Find where the given text appears and provide that cell's center as (X, Y) coordinate. 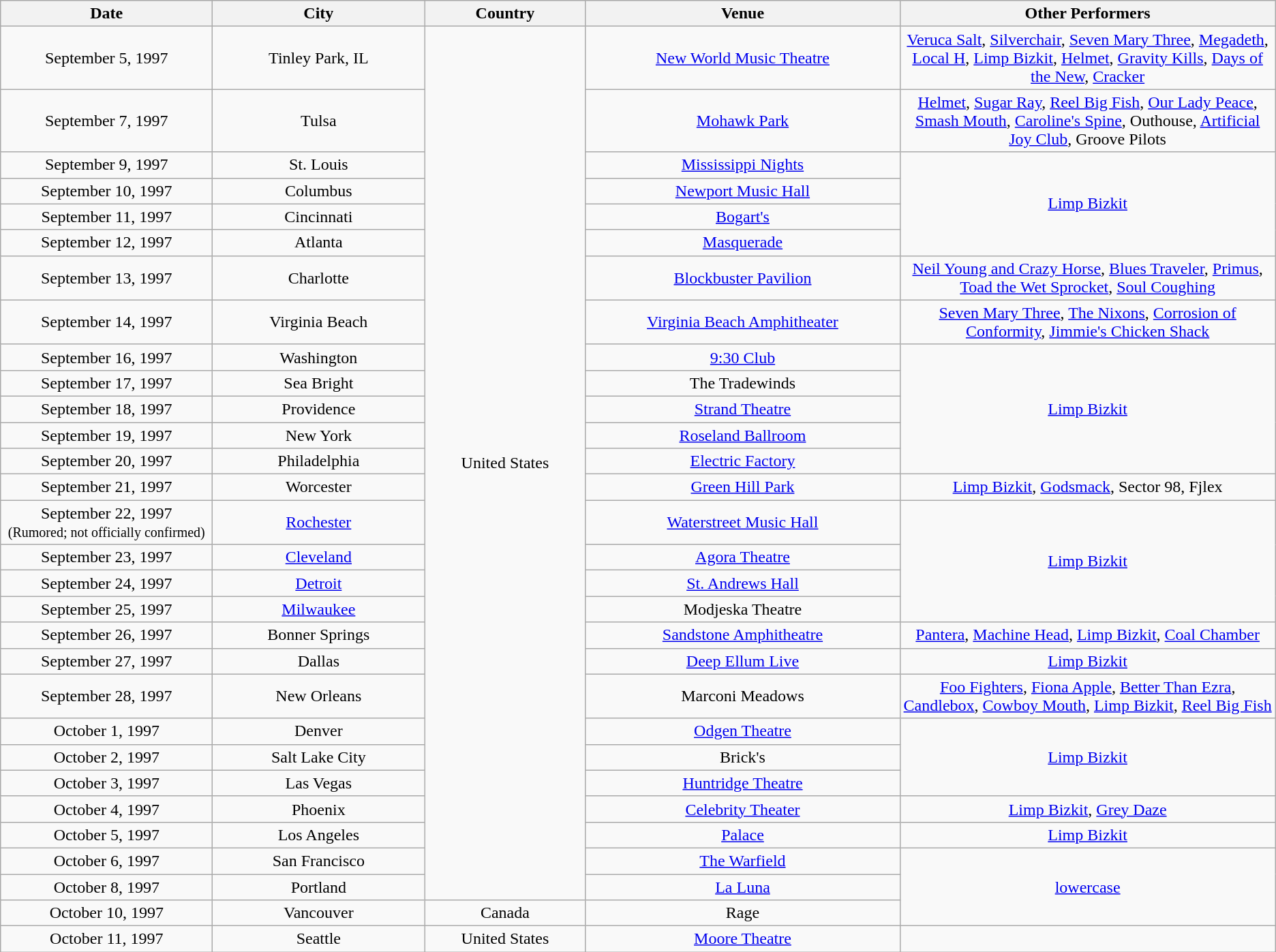
Helmet, Sugar Ray, Reel Big Fish, Our Lady Peace, Smash Mouth, Caroline's Spine, Outhouse, Artificial Joy Club, Groove Pilots (1088, 121)
Columbus (319, 191)
September 19, 1997 (106, 435)
Mississippi Nights (743, 165)
Mohawk Park (743, 121)
Rochester (319, 522)
St. Andrews Hall (743, 583)
Los Angeles (319, 835)
Rage (743, 913)
Moore Theatre (743, 939)
Agora Theatre (743, 557)
Sea Bright (319, 383)
Blockbuster Pavilion (743, 278)
Odgen Theatre (743, 731)
New World Music Theatre (743, 58)
Limp Bizkit, Grey Daze (1088, 809)
September 7, 1997 (106, 121)
Bogart's (743, 217)
Canada (505, 913)
Detroit (319, 583)
Palace (743, 835)
October 5, 1997 (106, 835)
October 2, 1997 (106, 757)
October 4, 1997 (106, 809)
Waterstreet Music Hall (743, 522)
Veruca Salt, Silverchair, Seven Mary Three, Megadeth, Local H, Limp Bizkit, Helmet, Gravity Kills, Days of the New, Cracker (1088, 58)
Vancouver (319, 913)
Phoenix (319, 809)
Foo Fighters, Fiona Apple, Better Than Ezra, Candlebox, Cowboy Mouth, Limp Bizkit, Reel Big Fish (1088, 696)
The Tradewinds (743, 383)
Modjeska Theatre (743, 609)
September 5, 1997 (106, 58)
Newport Music Hall (743, 191)
October 1, 1997 (106, 731)
September 9, 1997 (106, 165)
Other Performers (1088, 14)
September 20, 1997 (106, 461)
Masquerade (743, 243)
Brick's (743, 757)
Dallas (319, 661)
Virginia Beach Amphitheater (743, 322)
Washington (319, 357)
October 6, 1997 (106, 861)
September 24, 1997 (106, 583)
September 21, 1997 (106, 487)
Seattle (319, 939)
Cleveland (319, 557)
Marconi Meadows (743, 696)
September 26, 1997 (106, 635)
Limp Bizkit, Godsmack, Sector 98, Fjlex (1088, 487)
September 27, 1997 (106, 661)
Virginia Beach (319, 322)
Atlanta (319, 243)
Philadelphia (319, 461)
Charlotte (319, 278)
September 13, 1997 (106, 278)
September 10, 1997 (106, 191)
Portland (319, 887)
Denver (319, 731)
Worcester (319, 487)
Milwaukee (319, 609)
Salt Lake City (319, 757)
Tinley Park, IL (319, 58)
Bonner Springs (319, 635)
October 10, 1997 (106, 913)
La Luna (743, 887)
October 8, 1997 (106, 887)
September 25, 1997 (106, 609)
Electric Factory (743, 461)
Celebrity Theater (743, 809)
New Orleans (319, 696)
Deep Ellum Live (743, 661)
September 17, 1997 (106, 383)
October 11, 1997 (106, 939)
September 22, 1997(Rumored; not officially confirmed) (106, 522)
The Warfield (743, 861)
lowercase (1088, 887)
Sandstone Amphitheatre (743, 635)
September 12, 1997 (106, 243)
Pantera, Machine Head, Limp Bizkit, Coal Chamber (1088, 635)
Neil Young and Crazy Horse, Blues Traveler, Primus, Toad the Wet Sprocket, Soul Coughing (1088, 278)
September 14, 1997 (106, 322)
September 18, 1997 (106, 409)
Date (106, 14)
September 16, 1997 (106, 357)
Tulsa (319, 121)
San Francisco (319, 861)
Cincinnati (319, 217)
October 3, 1997 (106, 783)
Country (505, 14)
September 23, 1997 (106, 557)
September 11, 1997 (106, 217)
St. Louis (319, 165)
Las Vegas (319, 783)
Roseland Ballroom (743, 435)
Strand Theatre (743, 409)
Venue (743, 14)
9:30 Club (743, 357)
Providence (319, 409)
September 28, 1997 (106, 696)
Seven Mary Three, The Nixons, Corrosion of Conformity, Jimmie's Chicken Shack (1088, 322)
City (319, 14)
Green Hill Park (743, 487)
Huntridge Theatre (743, 783)
New York (319, 435)
